Return [x, y] of the center of cell containing provided text 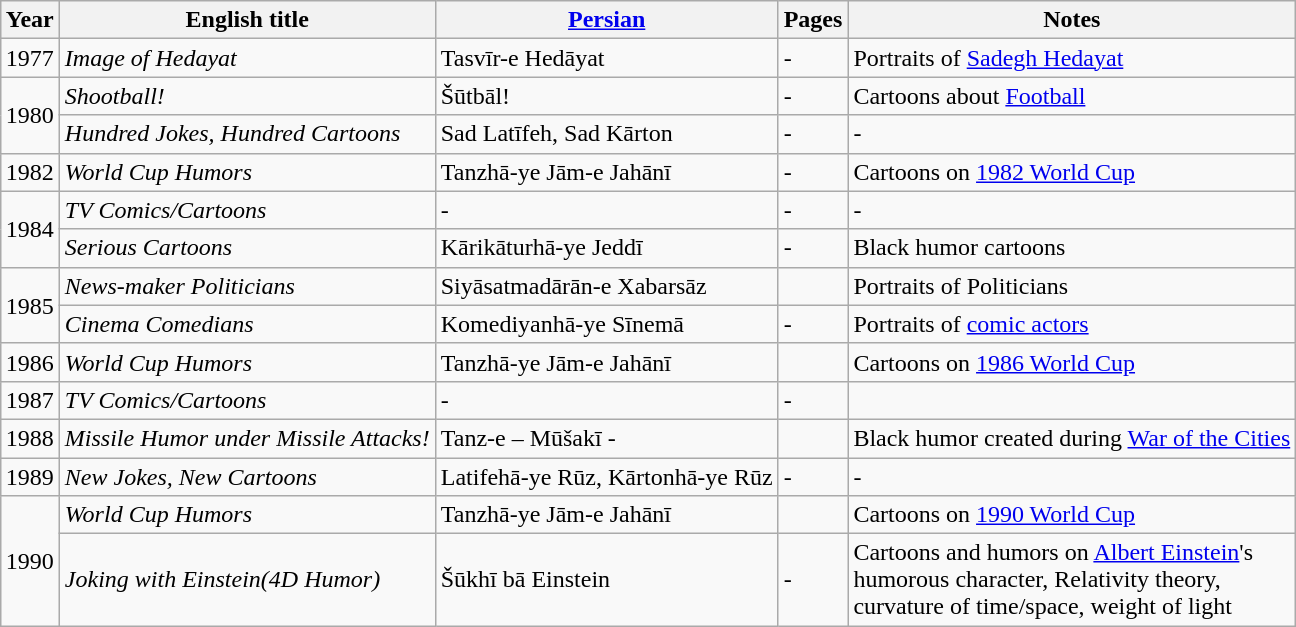
Shootball! [247, 96]
New Jokes, New Cartoons [247, 477]
1988 [30, 438]
1977 [30, 58]
1989 [30, 477]
Black humor cartoons [1072, 248]
1985 [30, 305]
Pages [813, 20]
Šūkhī bā Einstein [606, 580]
Serious Cartoons [247, 248]
Cartoons on 1982 World Cup [1072, 172]
Tasvīr-e Hedāyat [606, 58]
Tanz-e – Mūšakī - [606, 438]
1987 [30, 400]
Cinema Comedians [247, 324]
Notes [1072, 20]
1990 [30, 561]
English title [247, 20]
Komediyanhā-ye Sīnemā [606, 324]
Portraits of comic actors [1072, 324]
Siyāsatmadārān-e Xabarsāz [606, 286]
Cartoons about Football [1072, 96]
Cartoons on 1986 World Cup [1072, 362]
Hundred Jokes, Hundred Cartoons [247, 134]
Year [30, 20]
1984 [30, 229]
Cartoons on 1990 World Cup [1072, 515]
1982 [30, 172]
News-maker Politicians [247, 286]
Joking with Einstein(4D Humor) [247, 580]
Portraits of Sadegh Hedayat [1072, 58]
Cartoons and humors on Albert Einstein'shumorous character, Relativity theory,curvature of time/space, weight of light [1072, 580]
Black humor created during War of the Cities [1072, 438]
Latifehā-ye Rūz, Kārtonhā-ye Rūz [606, 477]
1986 [30, 362]
1980 [30, 115]
Šūtbāl! [606, 96]
Kārikāturhā-ye Jeddī [606, 248]
Persian [606, 20]
Portraits of Politicians [1072, 286]
Sad Latīfeh, Sad Kārton [606, 134]
Missile Humor under Missile Attacks! [247, 438]
Image of Hedayat [247, 58]
